Locate the cell with the specified text and output its (x, y) center coordinate. 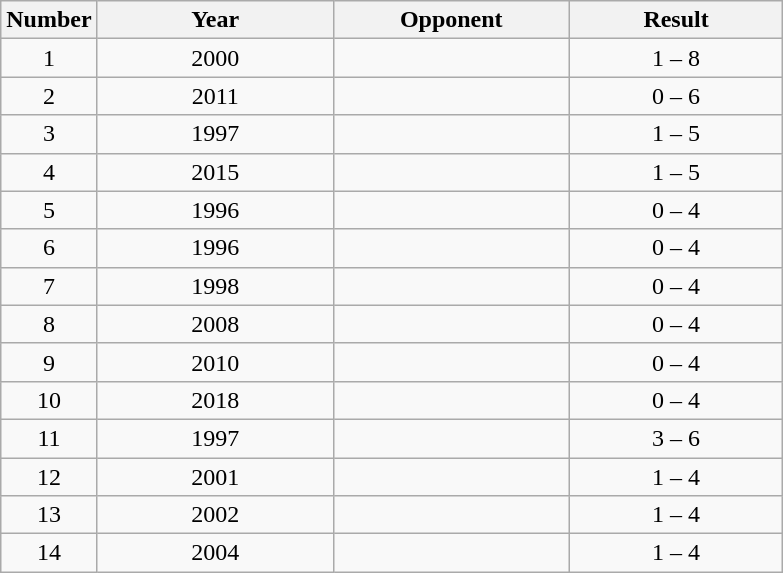
2000 (215, 58)
2002 (215, 515)
3 – 6 (676, 438)
11 (49, 438)
1 (49, 58)
2008 (215, 324)
14 (49, 553)
2018 (215, 400)
1 – 8 (676, 58)
2011 (215, 96)
7 (49, 286)
6 (49, 248)
2004 (215, 553)
13 (49, 515)
12 (49, 477)
5 (49, 210)
8 (49, 324)
Year (215, 20)
2010 (215, 362)
1998 (215, 286)
2001 (215, 477)
2015 (215, 172)
Result (676, 20)
Opponent (451, 20)
3 (49, 134)
2 (49, 96)
9 (49, 362)
4 (49, 172)
0 – 6 (676, 96)
10 (49, 400)
Number (49, 20)
